Pinpoint the cell where the given text exists, returning its (x, y) midpoint coordinate. 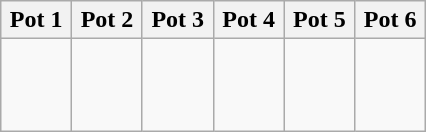
Pot 4 (248, 20)
Pot 1 (36, 20)
Pot 5 (320, 20)
Pot 2 (108, 20)
Pot 3 (178, 20)
Pot 6 (390, 20)
